Determine the (X, Y) coordinate at the center of the cell enclosing the given text.  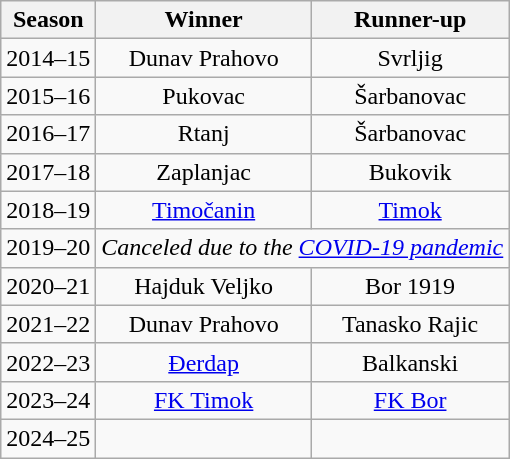
2017–18 (48, 172)
Balkanski (410, 362)
Season (48, 20)
2022–23 (48, 362)
2015–16 (48, 96)
2016–17 (48, 134)
Timočanin (204, 210)
Pukovac (204, 96)
Đerdap (204, 362)
Zaplanjac (204, 172)
Tanasko Rajic (410, 324)
2018–19 (48, 210)
Svrljig (410, 58)
Bukovik (410, 172)
Timok (410, 210)
Winner (204, 20)
2021–22 (48, 324)
2023–24 (48, 400)
2019–20 (48, 248)
Hajduk Veljko (204, 286)
Bor 1919 (410, 286)
2014–15 (48, 58)
Canceled due to the COVID-19 pandemic (302, 248)
Rtanj (204, 134)
FK Bor (410, 400)
FK Timok (204, 400)
Runner-up (410, 20)
2020–21 (48, 286)
2024–25 (48, 438)
